Return (x, y) of the center of cell containing provided text 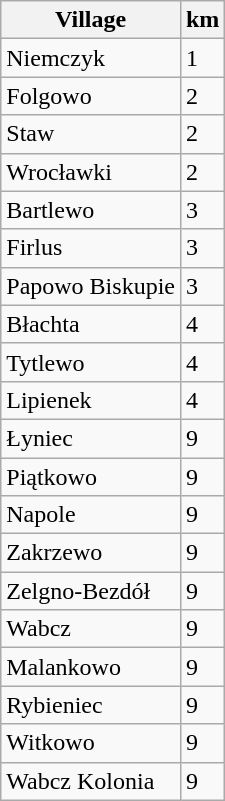
Bartlewo (91, 210)
Papowo Biskupie (91, 286)
Witkowo (91, 743)
Zelgno-Bezdół (91, 591)
Wabcz (91, 629)
Folgowo (91, 96)
Niemczyk (91, 58)
Błachta (91, 324)
Piątkowo (91, 477)
Tytlewo (91, 362)
Łyniec (91, 438)
Wrocławki (91, 172)
Lipienek (91, 400)
km (202, 20)
Staw (91, 134)
Rybieniec (91, 705)
Village (91, 20)
Zakrzewo (91, 553)
Firlus (91, 248)
Napole (91, 515)
Malankowo (91, 667)
Wabcz Kolonia (91, 781)
1 (202, 58)
